Output the (x, y) coordinate of the center of the cell containing the given text.  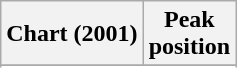
Chart (2001) (72, 34)
Peakposition (189, 34)
